From the cell containing the given text, extract its center point as (X, Y) coordinate. 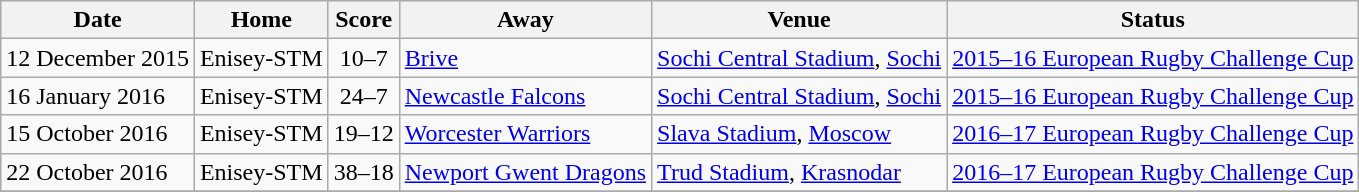
16 January 2016 (98, 96)
Newcastle Falcons (525, 96)
Date (98, 20)
Venue (800, 20)
Trud Stadium, Krasnodar (800, 172)
Brive (525, 58)
Slava Stadium, Moscow (800, 134)
12 December 2015 (98, 58)
24–7 (364, 96)
Away (525, 20)
19–12 (364, 134)
15 October 2016 (98, 134)
Newport Gwent Dragons (525, 172)
Score (364, 20)
Status (1153, 20)
Home (261, 20)
Worcester Warriors (525, 134)
10–7 (364, 58)
22 October 2016 (98, 172)
38–18 (364, 172)
